Scan for the cell matching the given text and deliver its [X, Y] coordinate at center. 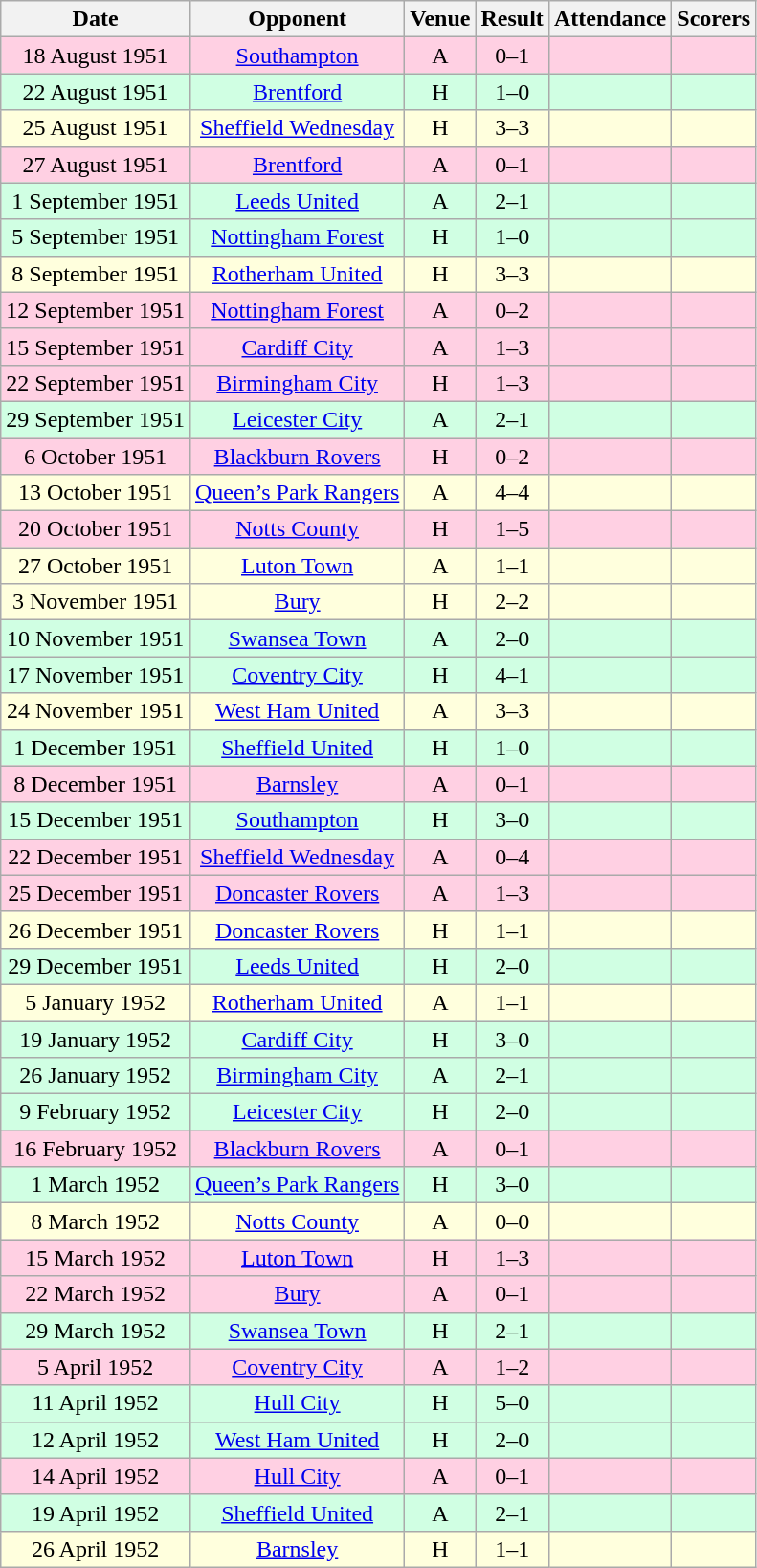
14 April 1952 [96, 1476]
Opponent [297, 19]
1 March 1952 [96, 1185]
29 March 1952 [96, 1331]
25 December 1951 [96, 893]
29 September 1951 [96, 419]
20 October 1951 [96, 529]
13 October 1951 [96, 493]
Attendance [610, 19]
15 September 1951 [96, 347]
6 October 1951 [96, 457]
18 August 1951 [96, 56]
8 September 1951 [96, 274]
2–2 [512, 602]
17 November 1951 [96, 675]
1 December 1951 [96, 748]
22 August 1951 [96, 92]
27 October 1951 [96, 566]
5 January 1952 [96, 1002]
4–1 [512, 675]
26 April 1952 [96, 1549]
3 November 1951 [96, 602]
8 December 1951 [96, 784]
1–5 [512, 529]
9 February 1952 [96, 1112]
1 September 1951 [96, 201]
22 December 1951 [96, 857]
Venue [440, 19]
0–0 [512, 1221]
25 August 1951 [96, 128]
29 December 1951 [96, 966]
Scorers [714, 19]
4–4 [512, 493]
8 March 1952 [96, 1221]
11 April 1952 [96, 1403]
24 November 1951 [96, 711]
15 December 1951 [96, 820]
0–4 [512, 857]
19 April 1952 [96, 1512]
22 September 1951 [96, 383]
5–0 [512, 1403]
16 February 1952 [96, 1149]
26 January 1952 [96, 1076]
Result [512, 19]
19 January 1952 [96, 1039]
Date [96, 19]
5 April 1952 [96, 1367]
1–2 [512, 1367]
12 April 1952 [96, 1440]
5 September 1951 [96, 237]
26 December 1951 [96, 930]
15 March 1952 [96, 1258]
10 November 1951 [96, 638]
12 September 1951 [96, 310]
22 March 1952 [96, 1294]
27 August 1951 [96, 165]
